Locate the cell with the specified text and output its [x, y] center coordinate. 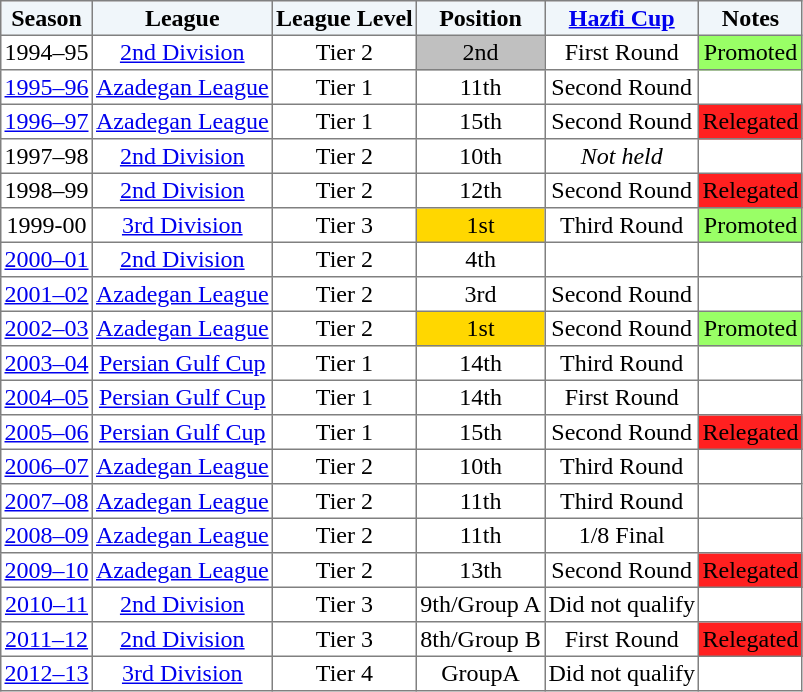
2007–08 [47, 501]
League [182, 18]
League Level [344, 18]
12th [480, 190]
1/8 Final [622, 535]
Hazfi Cup [622, 18]
2003–04 [47, 363]
1999-00 [47, 225]
2001–02 [47, 294]
2nd [480, 52]
Not held [622, 156]
2006–07 [47, 466]
2010–11 [47, 604]
2002–03 [47, 328]
8th/Group B [480, 639]
4th [480, 259]
Tier 4 [344, 673]
1998–99 [47, 190]
1995–96 [47, 87]
2011–12 [47, 639]
1997–98 [47, 156]
1994–95 [47, 52]
2000–01 [47, 259]
Notes [750, 18]
3rd [480, 294]
2012–13 [47, 673]
1996–97 [47, 121]
9th/Group A [480, 604]
2008–09 [47, 535]
2004–05 [47, 397]
GroupA [480, 673]
Season [47, 18]
2009–10 [47, 570]
Position [480, 18]
2005–06 [47, 432]
13th [480, 570]
